Search for the cell housing the specified text and yield its (x, y) center coordinate. 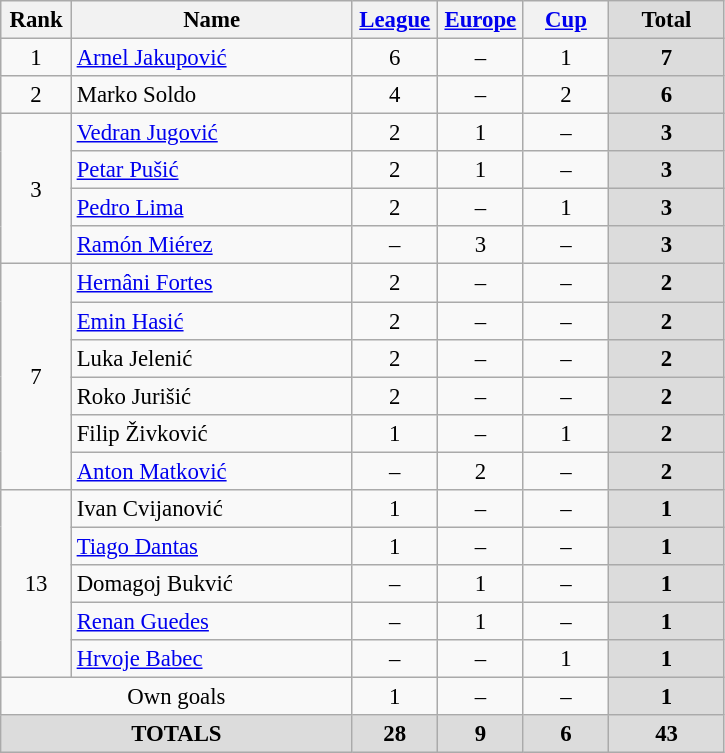
Cup (566, 20)
Hernâni Fortes (212, 283)
Own goals (176, 697)
Hrvoje Babec (212, 659)
Roko Jurišić (212, 396)
Emin Hasić (212, 321)
Ramón Miérez (212, 245)
Marko Soldo (212, 95)
League (395, 20)
Domagoj Bukvić (212, 584)
Tiago Dantas (212, 546)
Pedro Lima (212, 208)
Petar Pušić (212, 170)
Ivan Cvijanović (212, 509)
Rank (36, 20)
43 (667, 734)
Vedran Jugović (212, 133)
Europe (481, 20)
Luka Jelenić (212, 358)
Anton Matković (212, 471)
Filip Živković (212, 433)
Arnel Jakupović (212, 58)
TOTALS (176, 734)
13 (36, 584)
Name (212, 20)
28 (395, 734)
9 (481, 734)
Total (667, 20)
4 (395, 95)
Renan Guedes (212, 621)
